Search for the cell housing the specified text and yield its [x, y] center coordinate. 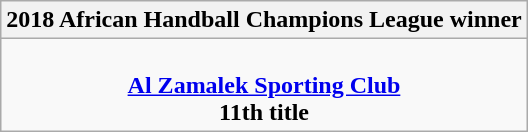
Al Zamalek Sporting Club11th title [264, 85]
2018 African Handball Champions League winner [264, 20]
